Identify which cell holds the provided text, then report its (x, y) central coordinate. 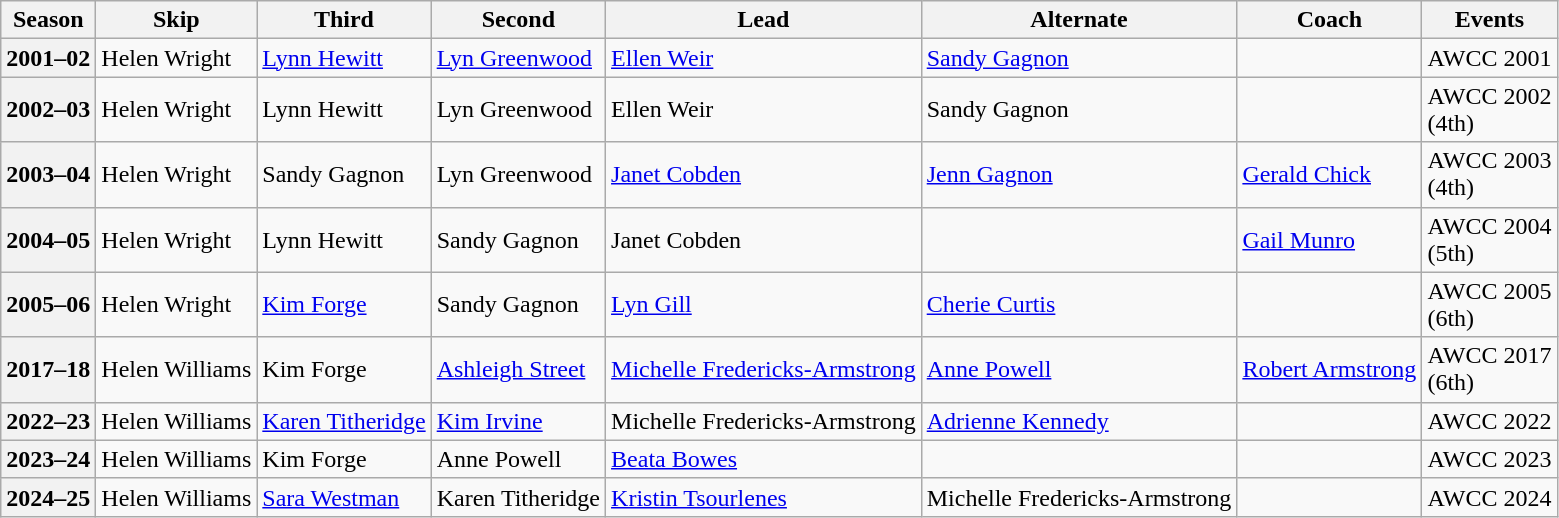
AWCC 2023 (1490, 459)
Skip (176, 20)
AWCC 2004 (5th) (1490, 240)
Coach (1330, 20)
Lead (764, 20)
AWCC 2017 (6th) (1490, 370)
Gerald Chick (1330, 174)
2017–18 (48, 370)
Gail Munro (1330, 240)
2005–06 (48, 304)
Lyn Gill (764, 304)
Events (1490, 20)
Adrienne Kennedy (1079, 421)
Cherie Curtis (1079, 304)
AWCC 2001 (1490, 58)
Alternate (1079, 20)
Season (48, 20)
AWCC 2022 (1490, 421)
2024–25 (48, 497)
2004–05 (48, 240)
Robert Armstrong (1330, 370)
AWCC 2024 (1490, 497)
2003–04 (48, 174)
2002–03 (48, 110)
AWCC 2005 (6th) (1490, 304)
2022–23 (48, 421)
Third (344, 20)
AWCC 2002 (4th) (1490, 110)
Beata Bowes (764, 459)
AWCC 2003 (4th) (1490, 174)
2001–02 (48, 58)
Kim Irvine (518, 421)
Ashleigh Street (518, 370)
Kristin Tsourlenes (764, 497)
Sara Westman (344, 497)
2023–24 (48, 459)
Jenn Gagnon (1079, 174)
Second (518, 20)
